Pinpoint the cell where the given text exists, returning its [x, y] midpoint coordinate. 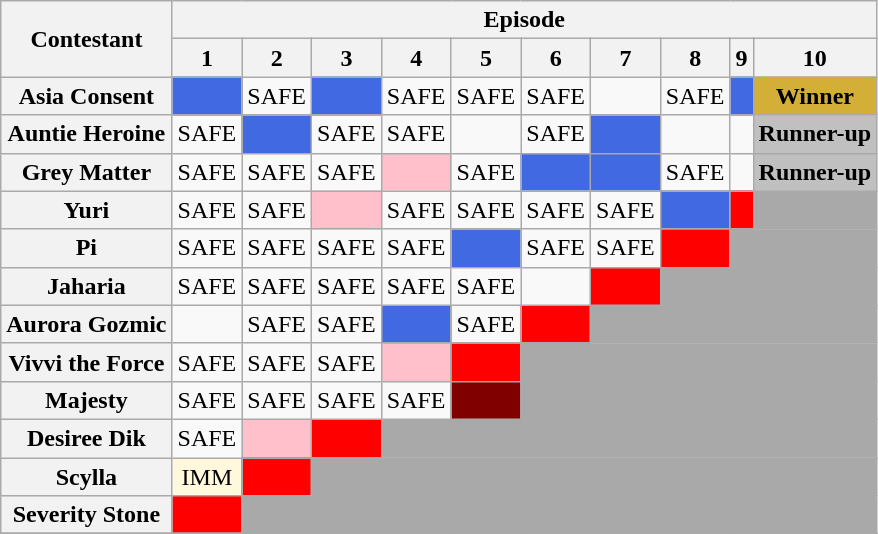
5 [486, 58]
Contestant [86, 39]
Winner [815, 96]
Yuri [86, 210]
10 [815, 58]
Vivvi the Force [86, 362]
2 [277, 58]
Severity Stone [86, 515]
IMM [207, 477]
Auntie Heroine [86, 134]
7 [626, 58]
Desiree Dik [86, 438]
Pi [86, 248]
Asia Consent [86, 96]
6 [556, 58]
Episode [524, 20]
Majesty [86, 400]
9 [742, 58]
1 [207, 58]
8 [695, 58]
Aurora Gozmic [86, 324]
4 [416, 58]
Grey Matter [86, 172]
Jaharia [86, 286]
3 [347, 58]
Scylla [86, 477]
